Return [X, Y] of the center of cell containing provided text 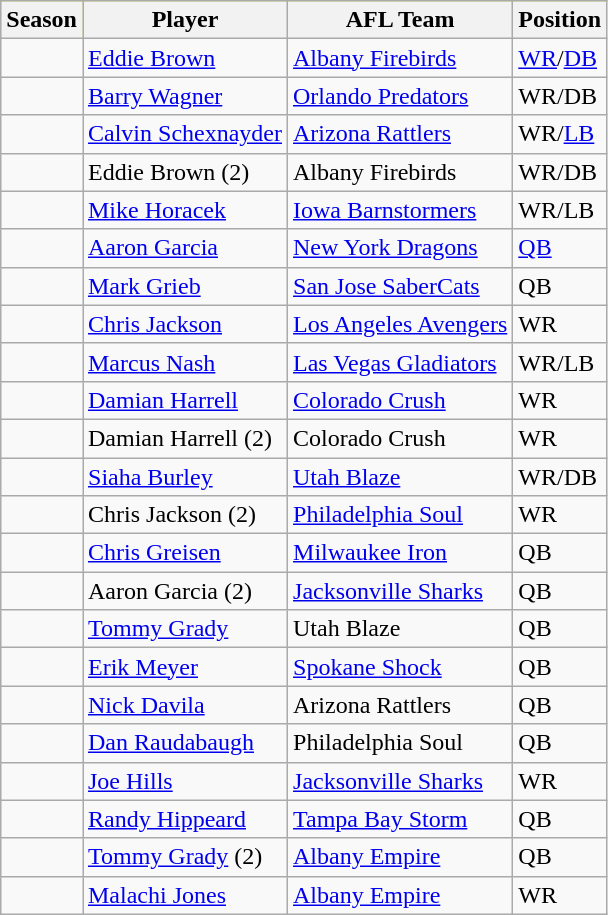
Barry Wagner [184, 96]
Dan Raudabaugh [184, 743]
Joe Hills [184, 781]
Aaron Garcia (2) [184, 591]
Iowa Barnstormers [400, 210]
Chris Jackson [184, 324]
Siaha Burley [184, 477]
Las Vegas Gladiators [400, 362]
Aaron Garcia [184, 248]
Spokane Shock [400, 667]
Damian Harrell (2) [184, 438]
Tommy Grady (2) [184, 857]
Orlando Predators [400, 96]
Mark Grieb [184, 286]
Eddie Brown [184, 58]
Los Angeles Avengers [400, 324]
Player [184, 20]
Chris Jackson (2) [184, 515]
Malachi Jones [184, 895]
Season [42, 20]
Eddie Brown (2) [184, 172]
Tommy Grady [184, 629]
Nick Davila [184, 705]
Chris Greisen [184, 553]
Marcus Nash [184, 362]
Mike Horacek [184, 210]
Tampa Bay Storm [400, 819]
AFL Team [400, 20]
Calvin Schexnayder [184, 134]
San Jose SaberCats [400, 286]
New York Dragons [400, 248]
Damian Harrell [184, 400]
Milwaukee Iron [400, 553]
Erik Meyer [184, 667]
Position [560, 20]
Randy Hippeard [184, 819]
